Output the (X, Y) coordinate of the center of the cell containing the given text.  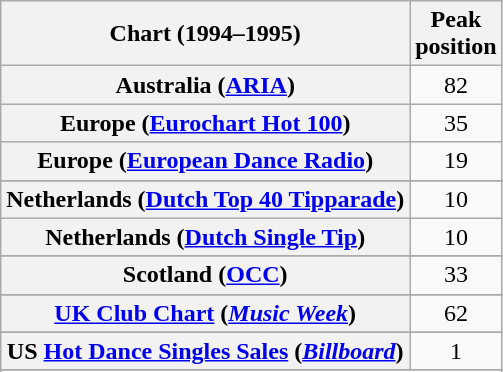
UK Club Chart (Music Week) (206, 313)
Scotland (OCC) (206, 275)
Netherlands (Dutch Single Tip) (206, 237)
US Hot Dance Singles Sales (Billboard) (206, 351)
Peakposition (456, 34)
82 (456, 85)
33 (456, 275)
19 (456, 161)
62 (456, 313)
Europe (Eurochart Hot 100) (206, 123)
Australia (ARIA) (206, 85)
Europe (European Dance Radio) (206, 161)
Netherlands (Dutch Top 40 Tipparade) (206, 199)
35 (456, 123)
Chart (1994–1995) (206, 34)
1 (456, 351)
